Pinpoint the cell where the given text exists, returning its (X, Y) midpoint coordinate. 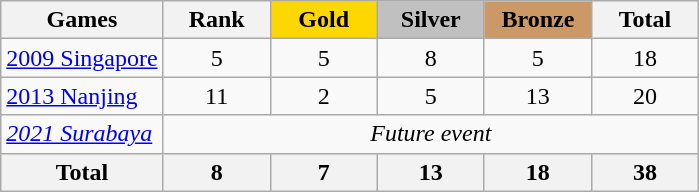
38 (644, 172)
2021 Surabaya (82, 134)
Future event (430, 134)
Silver (430, 20)
Bronze (538, 20)
2013 Nanjing (82, 96)
Rank (216, 20)
Gold (324, 20)
7 (324, 172)
20 (644, 96)
11 (216, 96)
Games (82, 20)
2009 Singapore (82, 58)
2 (324, 96)
